Find where the given text appears and provide that cell's center as [X, Y] coordinate. 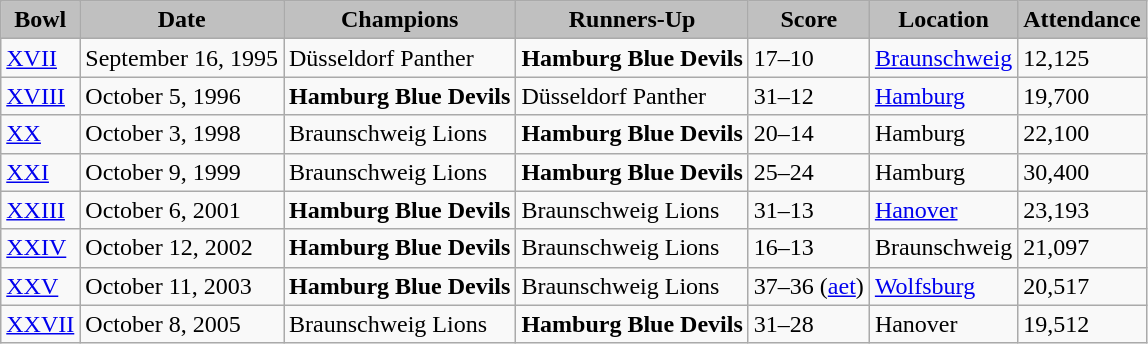
19,700 [1082, 96]
23,193 [1082, 210]
October 3, 1998 [182, 134]
XVIII [40, 96]
16–13 [808, 248]
XX [40, 134]
12,125 [1082, 58]
25–24 [808, 172]
Bowl [40, 20]
37–36 (aet) [808, 286]
XXVII [40, 324]
21,097 [1082, 248]
XXI [40, 172]
October 8, 2005 [182, 324]
Date [182, 20]
XXIII [40, 210]
October 11, 2003 [182, 286]
September 16, 1995 [182, 58]
October 9, 1999 [182, 172]
XXIV [40, 248]
31–28 [808, 324]
Score [808, 20]
20–14 [808, 134]
22,100 [1082, 134]
19,512 [1082, 324]
31–12 [808, 96]
Runners-Up [632, 20]
October 12, 2002 [182, 248]
Wolfsburg [943, 286]
30,400 [1082, 172]
XVII [40, 58]
20,517 [1082, 286]
31–13 [808, 210]
October 5, 1996 [182, 96]
Location [943, 20]
17–10 [808, 58]
Attendance [1082, 20]
Champions [400, 20]
XXV [40, 286]
October 6, 2001 [182, 210]
